Identify which cell holds the provided text, then report its [X, Y] central coordinate. 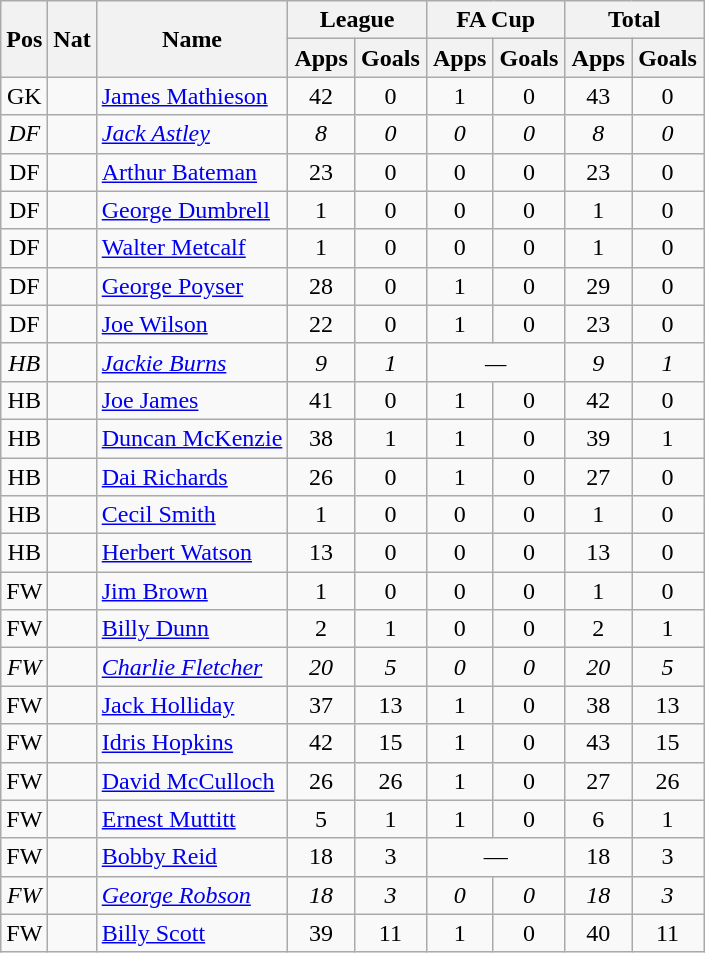
Jackie Burns [192, 362]
Herbert Watson [192, 553]
Jack Holliday [192, 705]
Billy Scott [192, 933]
29 [598, 286]
Duncan McKenzie [192, 438]
Joe Wilson [192, 324]
George Dumbrell [192, 210]
David McCulloch [192, 781]
41 [322, 400]
FA Cup [496, 20]
James Mathieson [192, 96]
Walter Metcalf [192, 248]
22 [322, 324]
Nat [72, 39]
40 [598, 933]
George Robson [192, 895]
Idris Hopkins [192, 743]
Arthur Bateman [192, 172]
Name [192, 39]
Total [634, 20]
Jim Brown [192, 591]
37 [322, 705]
6 [598, 819]
Charlie Fletcher [192, 667]
Cecil Smith [192, 515]
Ernest Muttitt [192, 819]
Billy Dunn [192, 629]
League [358, 20]
Pos [24, 39]
George Poyser [192, 286]
Jack Astley [192, 134]
Dai Richards [192, 477]
Joe James [192, 400]
28 [322, 286]
GK [24, 96]
Bobby Reid [192, 857]
